Detect which cell encompasses the target text, then output its (x, y) center coordinate. 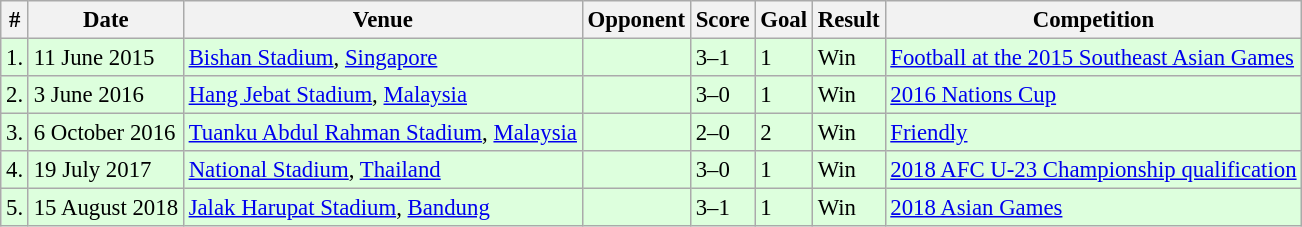
National Stadium, Thailand (382, 170)
2016 Nations Cup (1094, 95)
Score (722, 20)
2 (784, 133)
Goal (784, 20)
Hang Jebat Stadium, Malaysia (382, 95)
5. (15, 208)
Friendly (1094, 133)
Date (106, 20)
11 June 2015 (106, 58)
2–0 (722, 133)
1. (15, 58)
Opponent (636, 20)
2018 AFC U-23 Championship qualification (1094, 170)
4. (15, 170)
# (15, 20)
Result (848, 20)
6 October 2016 (106, 133)
19 July 2017 (106, 170)
2018 Asian Games (1094, 208)
Bishan Stadium, Singapore (382, 58)
Football at the 2015 Southeast Asian Games (1094, 58)
Jalak Harupat Stadium, Bandung (382, 208)
15 August 2018 (106, 208)
Tuanku Abdul Rahman Stadium, Malaysia (382, 133)
2. (15, 95)
3 June 2016 (106, 95)
Competition (1094, 20)
Venue (382, 20)
3. (15, 133)
